From the cell containing the given text, extract its center point as [X, Y] coordinate. 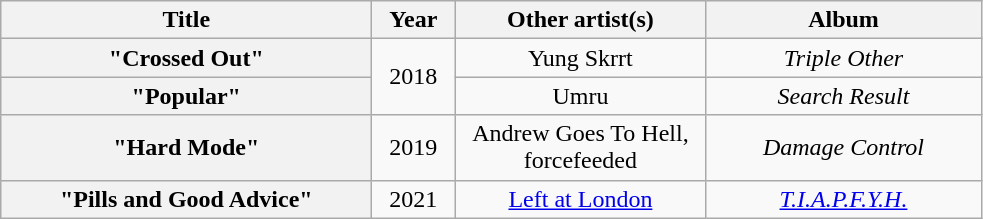
T.I.A.P.F.Y.H. [844, 199]
2019 [414, 148]
Left at London [580, 199]
Title [186, 20]
Album [844, 20]
"Popular" [186, 96]
Triple Other [844, 58]
"Crossed Out" [186, 58]
Damage Control [844, 148]
Umru [580, 96]
Year [414, 20]
2021 [414, 199]
Other artist(s) [580, 20]
2018 [414, 77]
Andrew Goes To Hell, forcefeeded [580, 148]
Yung Skrrt [580, 58]
Search Result [844, 96]
"Hard Mode" [186, 148]
"Pills and Good Advice" [186, 199]
